Output the [X, Y] coordinate of the center of the cell containing the given text.  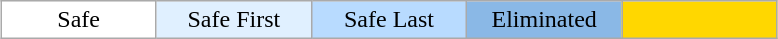
Safe Last [388, 20]
Safe First [234, 20]
Safe [78, 20]
Eliminated [544, 20]
